Scan for the cell matching the given text and deliver its (x, y) coordinate at center. 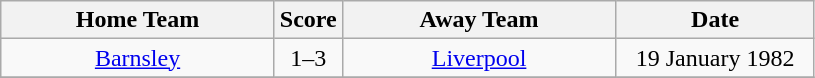
1–3 (308, 58)
Home Team (138, 20)
Date (716, 20)
Liverpool (479, 58)
Barnsley (138, 58)
Score (308, 20)
Away Team (479, 20)
19 January 1982 (716, 58)
